Capture the cell that displays the provided text and extract its (x, y) central coordinate. 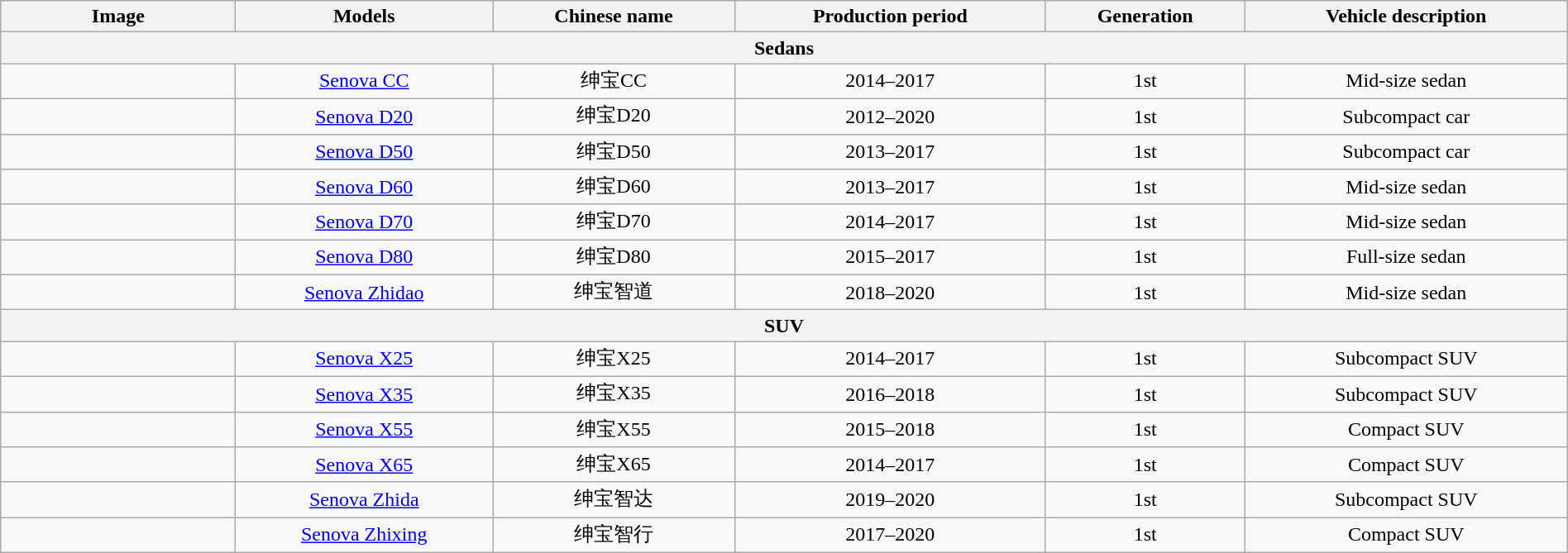
2018–2020 (891, 293)
绅宝D20 (614, 116)
Senova X65 (364, 465)
2017–2020 (891, 536)
Senova X55 (364, 430)
Senova Zhidao (364, 293)
2015–2018 (891, 430)
Chinese name (614, 17)
Senova Zhida (364, 499)
2016–2018 (891, 393)
Senova D80 (364, 258)
绅宝X35 (614, 393)
Senova D60 (364, 187)
Senova D70 (364, 222)
绅宝X25 (614, 359)
绅宝智道 (614, 293)
Sedans (784, 48)
绅宝X65 (614, 465)
Generation (1145, 17)
绅宝智行 (614, 536)
Full-size sedan (1406, 258)
SUV (784, 326)
绅宝CC (614, 81)
绅宝D80 (614, 258)
绅宝D60 (614, 187)
Senova D50 (364, 152)
Production period (891, 17)
Senova X35 (364, 393)
绅宝D70 (614, 222)
Image (118, 17)
Models (364, 17)
Senova Zhixing (364, 536)
2015–2017 (891, 258)
Vehicle description (1406, 17)
2012–2020 (891, 116)
绅宝D50 (614, 152)
Senova CC (364, 81)
2019–2020 (891, 499)
绅宝智达 (614, 499)
Senova X25 (364, 359)
Senova D20 (364, 116)
绅宝X55 (614, 430)
